Locate the cell with the specified text and output its (x, y) center coordinate. 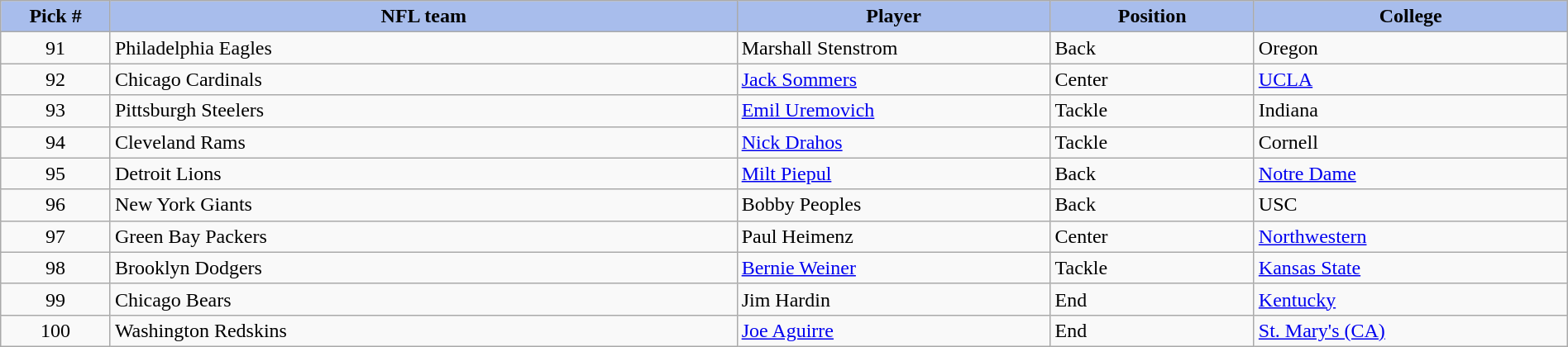
Joe Aguirre (893, 330)
Position (1152, 17)
St. Mary's (CA) (1411, 330)
Marshall Stenstrom (893, 48)
99 (56, 299)
96 (56, 205)
College (1411, 17)
95 (56, 173)
97 (56, 236)
Northwestern (1411, 236)
Brooklyn Dodgers (423, 268)
Cornell (1411, 142)
Detroit Lions (423, 173)
92 (56, 79)
Washington Redskins (423, 330)
New York Giants (423, 205)
Pick # (56, 17)
93 (56, 111)
Chicago Bears (423, 299)
Paul Heimenz (893, 236)
Jim Hardin (893, 299)
NFL team (423, 17)
Oregon (1411, 48)
Notre Dame (1411, 173)
Milt Piepul (893, 173)
Emil Uremovich (893, 111)
Kansas State (1411, 268)
USC (1411, 205)
UCLA (1411, 79)
Pittsburgh Steelers (423, 111)
Nick Drahos (893, 142)
98 (56, 268)
Jack Sommers (893, 79)
Kentucky (1411, 299)
Chicago Cardinals (423, 79)
94 (56, 142)
Indiana (1411, 111)
Philadelphia Eagles (423, 48)
Bernie Weiner (893, 268)
Bobby Peoples (893, 205)
91 (56, 48)
Player (893, 17)
100 (56, 330)
Green Bay Packers (423, 236)
Cleveland Rams (423, 142)
